Find where the given text appears and provide that cell's center as [X, Y] coordinate. 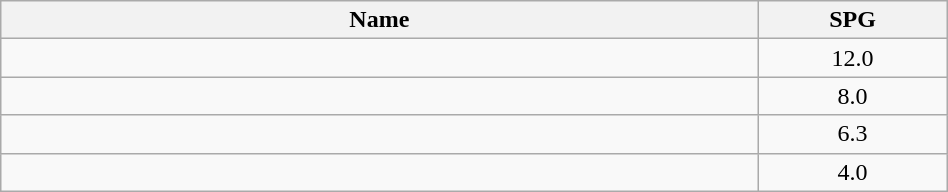
12.0 [852, 58]
4.0 [852, 172]
SPG [852, 20]
8.0 [852, 96]
6.3 [852, 134]
Name [380, 20]
